Determine the [X, Y] coordinate at the center of the cell enclosing the given text.  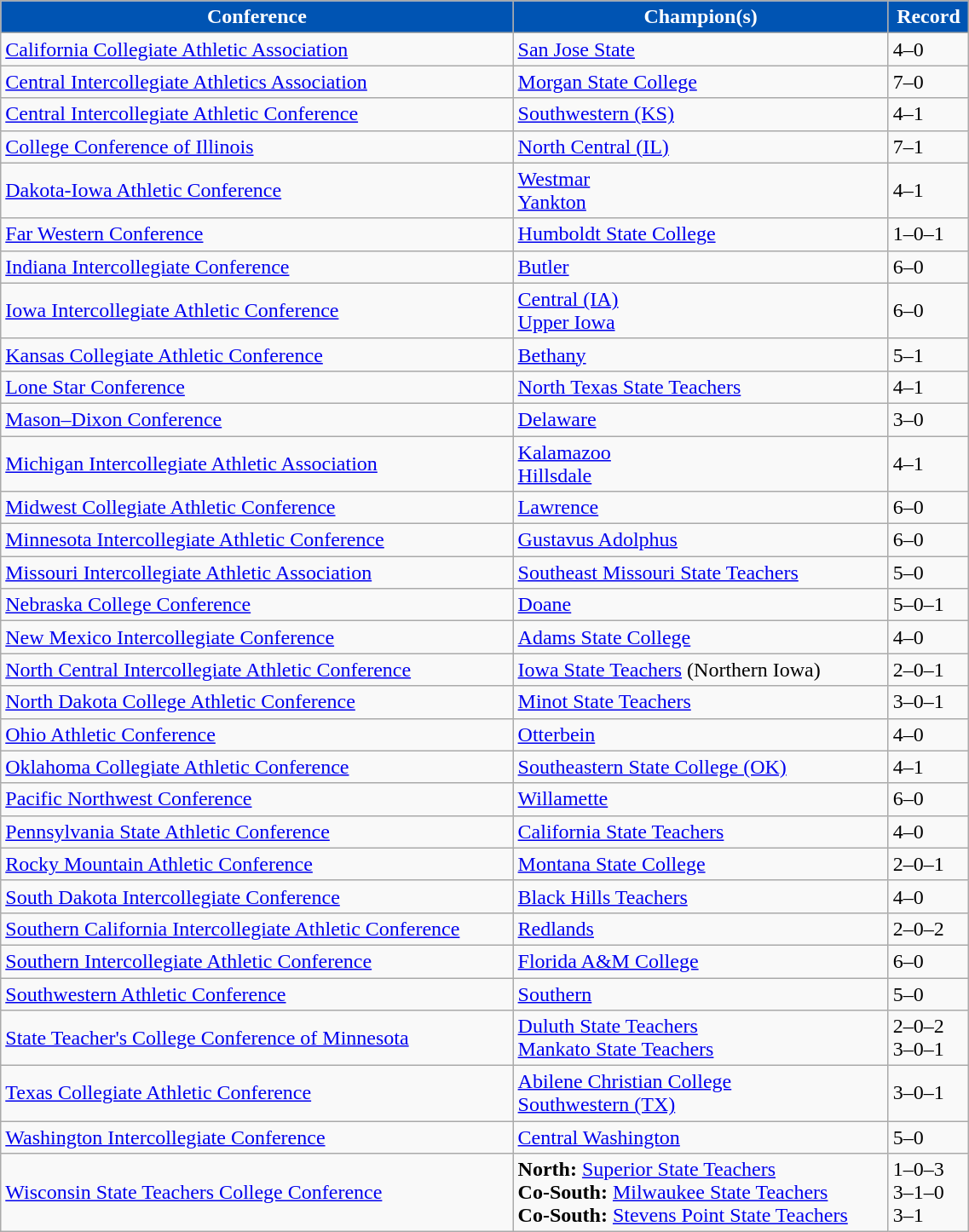
2–0–23–0–1 [929, 1038]
Lone Star Conference [257, 387]
3–0 [929, 419]
1–0–1 [929, 234]
North: Superior State TeachersCo-South: Milwaukee State TeachersCo-South: Stevens Point State Teachers [701, 1193]
Conference [257, 17]
Central Washington [701, 1137]
Champion(s) [701, 17]
Montana State College [701, 864]
Washington Intercollegiate Conference [257, 1137]
Southern California Intercollegiate Athletic Conference [257, 929]
Minot State Teachers [701, 702]
Far Western Conference [257, 234]
Pennsylvania State Athletic Conference [257, 832]
Record [929, 17]
Nebraska College Conference [257, 605]
Abilene Christian CollegeSouthwestern (TX) [701, 1094]
Central Intercollegiate Athletics Association [257, 82]
Texas Collegiate Athletic Conference [257, 1094]
North Texas State Teachers [701, 387]
Michigan Intercollegiate Athletic Association [257, 463]
North Dakota College Athletic Conference [257, 702]
Kansas Collegiate Athletic Conference [257, 354]
WestmarYankton [701, 191]
Mason–Dixon Conference [257, 419]
Southern Intercollegiate Athletic Conference [257, 961]
Doane [701, 605]
Southern [701, 994]
Black Hills Teachers [701, 896]
Rocky Mountain Athletic Conference [257, 864]
Delaware [701, 419]
Willamette [701, 799]
Duluth State TeachersMankato State Teachers [701, 1038]
Morgan State College [701, 82]
Southwestern Athletic Conference [257, 994]
State Teacher's College Conference of Minnesota [257, 1038]
Gustavus Adolphus [701, 540]
California Collegiate Athletic Association [257, 49]
1–0–33–1–03–1 [929, 1193]
Florida A&M College [701, 961]
2–0–2 [929, 929]
Central (IA)Upper Iowa [701, 310]
Indiana Intercollegiate Conference [257, 267]
Minnesota Intercollegiate Athletic Conference [257, 540]
Iowa State Teachers (Northern Iowa) [701, 670]
Dakota-Iowa Athletic Conference [257, 191]
South Dakota Intercollegiate Conference [257, 896]
Lawrence [701, 508]
Redlands [701, 929]
Humboldt State College [701, 234]
Central Intercollegiate Athletic Conference [257, 114]
7–1 [929, 147]
Otterbein [701, 734]
North Central (IL) [701, 147]
Southeastern State College (OK) [701, 767]
New Mexico Intercollegiate Conference [257, 637]
California State Teachers [701, 832]
Southwestern (KS) [701, 114]
Oklahoma Collegiate Athletic Conference [257, 767]
5–1 [929, 354]
Bethany [701, 354]
Missouri Intercollegiate Athletic Association [257, 573]
Adams State College [701, 637]
Pacific Northwest Conference [257, 799]
College Conference of Illinois [257, 147]
Wisconsin State Teachers College Conference [257, 1193]
5–0–1 [929, 605]
KalamazooHillsdale [701, 463]
7–0 [929, 82]
Midwest Collegiate Athletic Conference [257, 508]
San Jose State [701, 49]
Ohio Athletic Conference [257, 734]
Southeast Missouri State Teachers [701, 573]
North Central Intercollegiate Athletic Conference [257, 670]
Iowa Intercollegiate Athletic Conference [257, 310]
Butler [701, 267]
